Return the [X, Y] coordinate for the center point of the cell that contains the specified text.  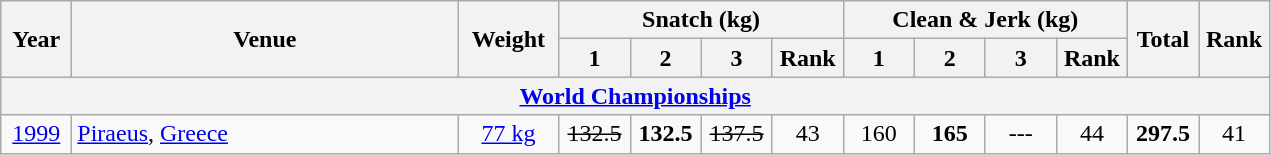
Weight [508, 39]
--- [1020, 134]
Venue [265, 39]
Total [1162, 39]
Piraeus, Greece [265, 134]
Snatch (kg) [701, 20]
137.5 [736, 134]
Clean & Jerk (kg) [985, 20]
160 [878, 134]
Year [36, 39]
165 [950, 134]
World Championships [636, 96]
1999 [36, 134]
44 [1092, 134]
77 kg [508, 134]
297.5 [1162, 134]
41 [1234, 134]
43 [808, 134]
